Pinpoint the cell where the given text exists, returning its [x, y] midpoint coordinate. 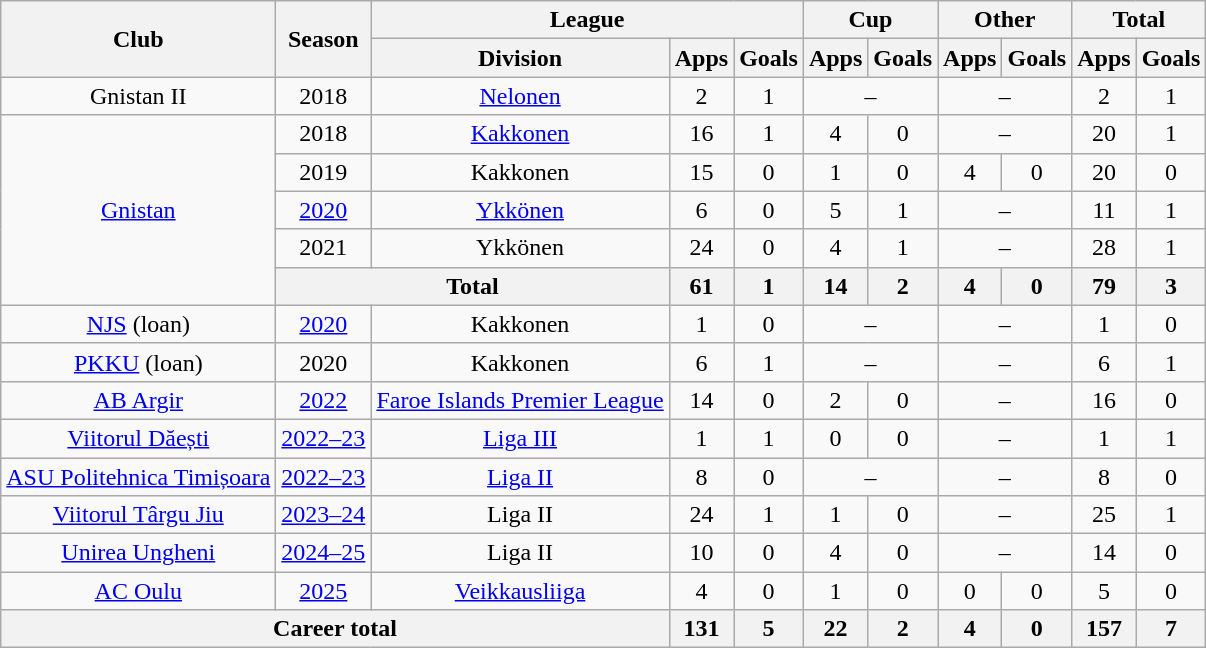
NJS (loan) [138, 324]
10 [701, 553]
Viitorul Târgu Jiu [138, 515]
Faroe Islands Premier League [520, 400]
2022 [324, 400]
79 [1104, 286]
Career total [335, 629]
157 [1104, 629]
2025 [324, 591]
2023–24 [324, 515]
ASU Politehnica Timișoara [138, 477]
Other [1005, 20]
2019 [324, 172]
Gnistan II [138, 96]
Nelonen [520, 96]
AC Oulu [138, 591]
2024–25 [324, 553]
Unirea Ungheni [138, 553]
7 [1171, 629]
2021 [324, 248]
61 [701, 286]
League [587, 20]
25 [1104, 515]
28 [1104, 248]
15 [701, 172]
Viitorul Dăești [138, 438]
Liga III [520, 438]
AB Argir [138, 400]
Club [138, 39]
PKKU (loan) [138, 362]
Cup [870, 20]
131 [701, 629]
Season [324, 39]
Gnistan [138, 210]
Division [520, 58]
22 [835, 629]
3 [1171, 286]
11 [1104, 210]
Veikkausliiga [520, 591]
